Locate the cell with the specified text and output its [x, y] center coordinate. 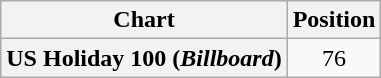
US Holiday 100 (Billboard) [144, 58]
76 [334, 58]
Position [334, 20]
Chart [144, 20]
